Determine the [x, y] coordinate at the center of the cell enclosing the given text.  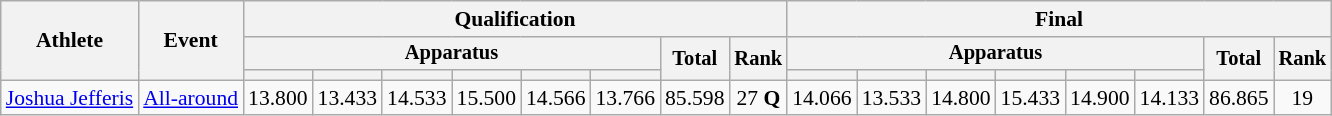
14.066 [822, 98]
13.766 [626, 98]
14.133 [1170, 98]
Joshua Jefferis [70, 98]
13.800 [278, 98]
Athlete [70, 40]
15.500 [486, 98]
All-around [190, 98]
14.566 [556, 98]
19 [1303, 98]
Event [190, 40]
Final [1059, 19]
15.433 [1030, 98]
86.865 [1238, 98]
14.900 [1100, 98]
14.800 [960, 98]
13.433 [348, 98]
85.598 [694, 98]
27 Q [758, 98]
13.533 [892, 98]
Qualification [515, 19]
14.533 [416, 98]
